Return the (x, y) coordinate for the center point of the cell that contains the specified text.  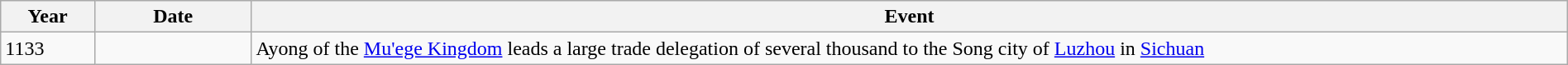
1133 (48, 48)
Date (172, 17)
Event (910, 17)
Year (48, 17)
Ayong of the Mu'ege Kingdom leads a large trade delegation of several thousand to the Song city of Luzhou in Sichuan (910, 48)
